Provide the (X, Y) coordinate of the cell's center where the given text is located.  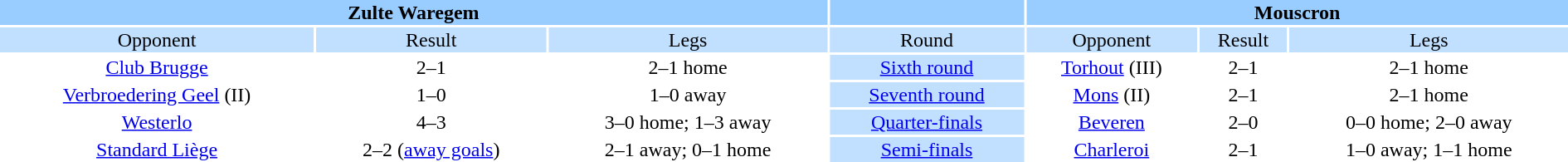
1–0 away (687, 95)
1–0 away; 1–1 home (1429, 150)
4–3 (431, 122)
Sixth round (927, 67)
1–0 (431, 95)
Charleroi (1112, 150)
Seventh round (927, 95)
Zulte Waregem (413, 12)
Standard Liège (157, 150)
3–0 home; 1–3 away (687, 122)
Semi-finals (927, 150)
Club Brugge (157, 67)
2–2 (away goals) (431, 150)
Beveren (1112, 122)
Quarter-finals (927, 122)
Mouscron (1298, 12)
Verbroedering Geel (II) (157, 95)
Torhout (III) (1112, 67)
2–0 (1244, 122)
Round (927, 40)
0–0 home; 2–0 away (1429, 122)
Mons (II) (1112, 95)
2–1 away; 0–1 home (687, 150)
Westerlo (157, 122)
